Search for the cell housing the specified text and yield its (X, Y) center coordinate. 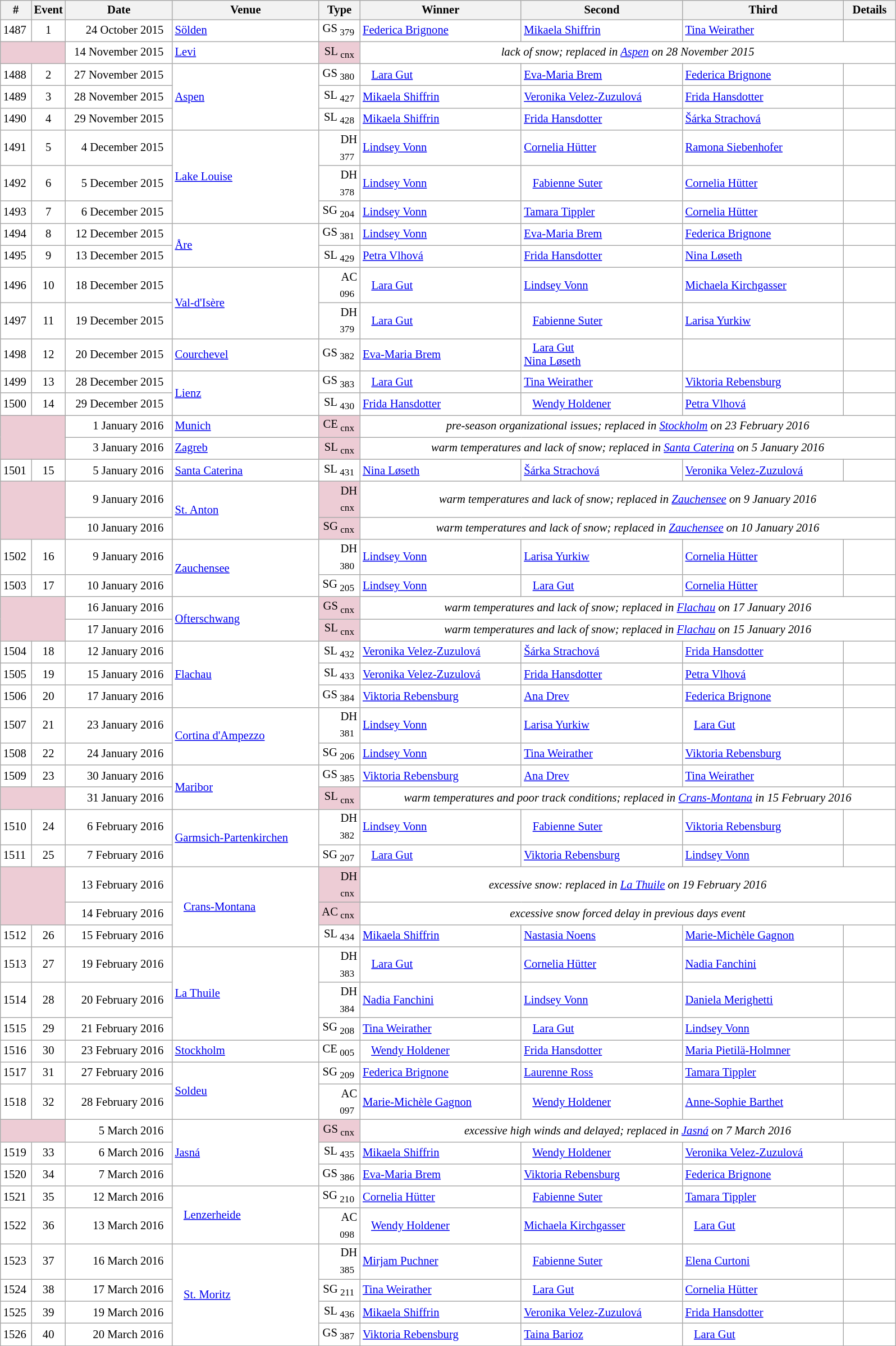
21 (48, 725)
1496 (16, 285)
SL 429 (339, 256)
15 January 2016 (119, 674)
SG 206 (339, 753)
Val-d'Isère (246, 303)
25 (48, 855)
SL 436 (339, 1312)
SL 430 (339, 404)
DH 380 (339, 557)
Santa Caterina (246, 470)
30 January 2016 (119, 776)
28 December 2015 (119, 382)
1509 (16, 776)
18 December 2015 (119, 285)
1492 (16, 183)
1495 (16, 256)
26 (48, 935)
Jasná (246, 1152)
6 March 2016 (119, 1153)
SL 431 (339, 470)
34 (48, 1174)
Zauchensee (246, 568)
DH 385 (339, 1261)
24 January 2016 (119, 753)
SG 205 (339, 586)
15 (48, 470)
AC 097 (339, 1101)
warm temperatures and lack of snow; replaced in Flachau on 17 January 2016 (628, 607)
27 November 2015 (119, 74)
20 December 2015 (119, 355)
1515 (16, 1028)
29 (48, 1028)
1513 (16, 964)
1505 (16, 674)
1487 (16, 30)
22 (48, 753)
GS 384 (339, 696)
5 March 2016 (119, 1130)
Maribor (246, 787)
Åre (246, 245)
1490 (16, 119)
excessive high winds and delayed; replaced in Jasná on 7 March 2016 (628, 1130)
30 (48, 1051)
12 March 2016 (119, 1197)
DH 383 (339, 964)
Garmsich-Partenkirchen (246, 837)
4 December 2015 (119, 147)
Mirjam Puchner (440, 1261)
AC 096 (339, 285)
GS 382 (339, 355)
1512 (16, 935)
1488 (16, 74)
19 (48, 674)
12 January 2016 (119, 652)
7 (48, 212)
1516 (16, 1051)
35 (48, 1197)
SL 434 (339, 935)
1510 (16, 826)
5 (48, 147)
10 (48, 285)
23 January 2016 (119, 725)
24 (48, 826)
9 (48, 256)
20 March 2016 (119, 1334)
19 February 2016 (119, 964)
17 (48, 586)
1489 (16, 97)
4 (48, 119)
excessive snow forced delay in previous days event (628, 913)
CE 005 (339, 1051)
Lenzerheide (246, 1215)
Type (339, 10)
1511 (16, 855)
Sölden (246, 30)
15 February 2016 (119, 935)
GS 387 (339, 1334)
pre-season organizational issues; replaced in Stockholm on 23 February 2016 (628, 425)
31 January 2016 (119, 798)
SL 435 (339, 1153)
Ofterschwang (246, 619)
6 (48, 183)
3 (48, 97)
SL 433 (339, 674)
16 (48, 557)
28 November 2015 (119, 97)
Zagreb (246, 448)
Crans-Montana (246, 907)
1518 (16, 1101)
1517 (16, 1073)
SG 210 (339, 1197)
7 March 2016 (119, 1174)
5 January 2016 (119, 470)
Taina Barioz (602, 1334)
28 (48, 1000)
1491 (16, 147)
37 (48, 1261)
1503 (16, 586)
Venue (246, 10)
14 November 2015 (119, 53)
23 February 2016 (119, 1051)
20 (48, 696)
1521 (16, 1197)
Flachau (246, 674)
Lara Gut Nina Løseth (602, 355)
1497 (16, 320)
7 February 2016 (119, 855)
19 March 2016 (119, 1312)
GS 383 (339, 382)
39 (48, 1312)
SG 207 (339, 855)
DH 377 (339, 147)
6 December 2015 (119, 212)
Lake Louise (246, 176)
lack of snow; replaced in Aspen on 28 November 2015 (628, 53)
Anne-Sophie Barthet (764, 1101)
Nastasia Noens (602, 935)
warm temperatures and lack of snow; replaced in Zauchensee on 9 January 2016 (628, 498)
Lienz (246, 393)
2 (48, 74)
AC cnx (339, 913)
Daniela Merighetti (764, 1000)
14 (48, 404)
1523 (16, 1261)
1493 (16, 212)
17 March 2016 (119, 1290)
1500 (16, 404)
1494 (16, 234)
Ramona Siebenhofer (764, 147)
32 (48, 1101)
SG 204 (339, 212)
SL 427 (339, 97)
warm temperatures and poor track conditions; replaced in Crans-Montana in 15 February 2016 (628, 798)
1499 (16, 382)
18 (48, 652)
warm temperatures and lack of snow; replaced in Flachau on 15 January 2016 (628, 630)
Laurenne Ross (602, 1073)
SG 209 (339, 1073)
1507 (16, 725)
GS 379 (339, 30)
11 (48, 320)
DH 379 (339, 320)
1 (48, 30)
24 October 2015 (119, 30)
1506 (16, 696)
33 (48, 1153)
Winner (440, 10)
DH 384 (339, 1000)
8 (48, 234)
Courchevel (246, 355)
Cortina d'Ampezzo (246, 736)
DH 381 (339, 725)
1524 (16, 1290)
Event (48, 10)
Second (602, 10)
Munich (246, 425)
19 December 2015 (119, 320)
SG cnx (339, 528)
27 February 2016 (119, 1073)
1 January 2016 (119, 425)
29 November 2015 (119, 119)
St. Moritz (246, 1294)
27 (48, 964)
1522 (16, 1226)
6 February 2016 (119, 826)
1526 (16, 1334)
12 December 2015 (119, 234)
SL 428 (339, 119)
La Thuile (246, 993)
Aspen (246, 97)
GS 385 (339, 776)
38 (48, 1290)
Soldeu (246, 1091)
16 January 2016 (119, 607)
1498 (16, 355)
23 (48, 776)
# (16, 10)
28 February 2016 (119, 1101)
Details (870, 10)
5 December 2015 (119, 183)
SG 208 (339, 1028)
40 (48, 1334)
Date (119, 10)
Third (764, 10)
SG 211 (339, 1290)
warm temperatures and lack of snow; replaced in Zauchensee on 10 January 2016 (628, 528)
CE cnx (339, 425)
13 March 2016 (119, 1226)
14 February 2016 (119, 913)
1508 (16, 753)
GS 381 (339, 234)
GS 386 (339, 1174)
excessive snow: replaced in La Thuile on 19 February 2016 (628, 885)
13 (48, 382)
1525 (16, 1312)
warm temperatures and lack of snow; replaced in Santa Caterina on 5 January 2016 (628, 448)
36 (48, 1226)
29 December 2015 (119, 404)
12 (48, 355)
16 March 2016 (119, 1261)
21 February 2016 (119, 1028)
31 (48, 1073)
Stockholm (246, 1051)
DH 382 (339, 826)
1519 (16, 1153)
1501 (16, 470)
Elena Curtoni (764, 1261)
Maria Pietilä-Holmner (764, 1051)
St. Anton (246, 510)
13 February 2016 (119, 885)
GS 380 (339, 74)
13 December 2015 (119, 256)
1504 (16, 652)
1514 (16, 1000)
DH 378 (339, 183)
3 January 2016 (119, 448)
20 February 2016 (119, 1000)
Levi (246, 53)
SL 432 (339, 652)
1502 (16, 557)
AC 098 (339, 1226)
1520 (16, 1174)
